Scan for the cell matching the given text and deliver its (X, Y) coordinate at center. 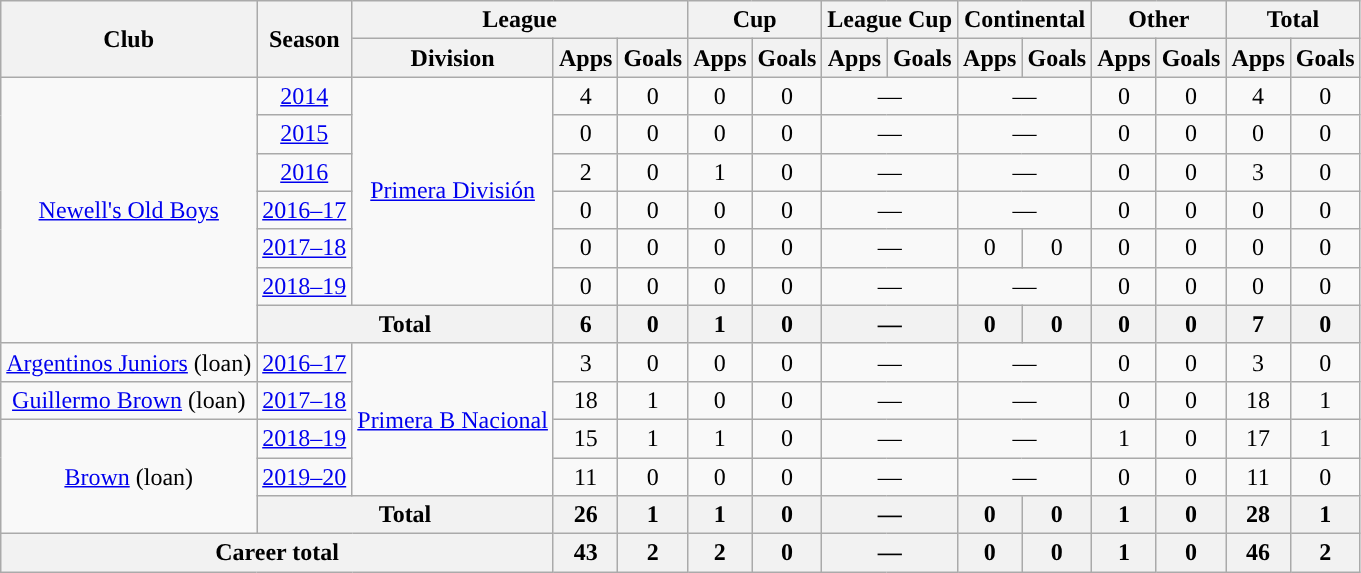
26 (585, 515)
28 (1258, 515)
Guillermo Brown (loan) (129, 400)
Argentinos Juniors (loan) (129, 362)
43 (585, 553)
Career total (278, 553)
2016 (304, 172)
Division (453, 58)
Season (304, 39)
Primera B Nacional (453, 419)
Club (129, 39)
Continental (1025, 20)
League Cup (890, 20)
2014 (304, 96)
2019–20 (304, 477)
46 (1258, 553)
6 (585, 324)
Cup (755, 20)
15 (585, 438)
7 (1258, 324)
2015 (304, 134)
Brown (loan) (129, 476)
Newell's Old Boys (129, 210)
17 (1258, 438)
League (520, 20)
Primera División (453, 191)
Other (1159, 20)
